From the cell containing the given text, extract its center point as [x, y] coordinate. 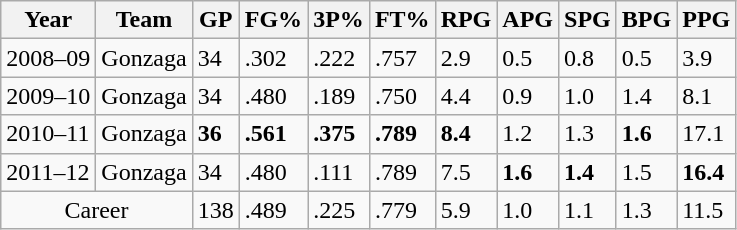
APG [528, 20]
3P% [339, 20]
Team [144, 20]
8.4 [466, 134]
7.5 [466, 172]
1.2 [528, 134]
2009–10 [48, 96]
.111 [339, 172]
Career [96, 210]
.225 [339, 210]
.757 [402, 58]
0.8 [588, 58]
FG% [273, 20]
8.1 [706, 96]
16.4 [706, 172]
0.9 [528, 96]
2011–12 [48, 172]
.222 [339, 58]
FT% [402, 20]
5.9 [466, 210]
2010–11 [48, 134]
2008–09 [48, 58]
RPG [466, 20]
.375 [339, 134]
3.9 [706, 58]
PPG [706, 20]
1.5 [646, 172]
2.9 [466, 58]
17.1 [706, 134]
36 [216, 134]
.302 [273, 58]
.750 [402, 96]
SPG [588, 20]
138 [216, 210]
Year [48, 20]
.489 [273, 210]
1.1 [588, 210]
.189 [339, 96]
11.5 [706, 210]
4.4 [466, 96]
.779 [402, 210]
BPG [646, 20]
.561 [273, 134]
GP [216, 20]
